Output the (x, y) coordinate of the center of the cell containing the given text.  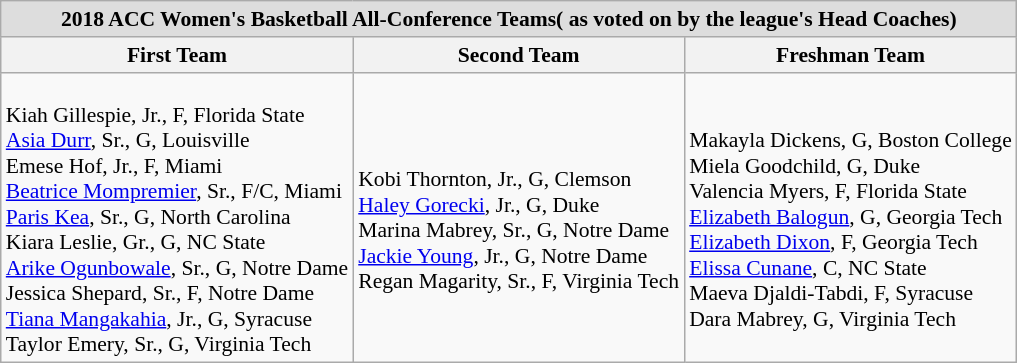
First Team (177, 55)
Freshman Team (850, 55)
Second Team (518, 55)
2018 ACC Women's Basketball All-Conference Teams( as voted on by the league's Head Coaches) (509, 19)
